Search for the cell housing the specified text and yield its [x, y] center coordinate. 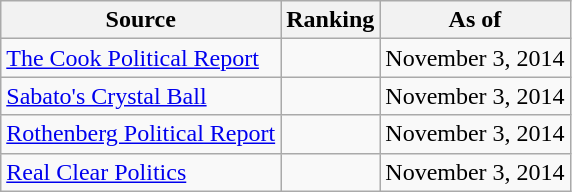
Rothenberg Political Report [141, 134]
Real Clear Politics [141, 172]
Sabato's Crystal Ball [141, 96]
Source [141, 20]
Ranking [330, 20]
As of [475, 20]
The Cook Political Report [141, 58]
